Output the (X, Y) coordinate of the center of the cell containing the given text.  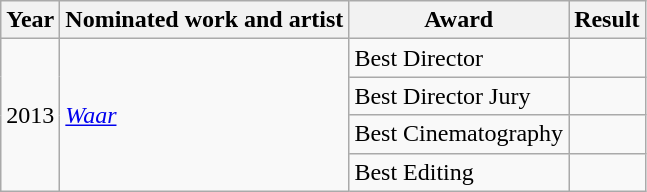
Best Director (459, 58)
Best Editing (459, 172)
Nominated work and artist (204, 20)
Award (459, 20)
Best Cinematography (459, 134)
Result (607, 20)
Year (30, 20)
Best Director Jury (459, 96)
Waar (204, 115)
2013 (30, 115)
